For the text-containing cell, return its midpoint in [x, y] coordinate format. 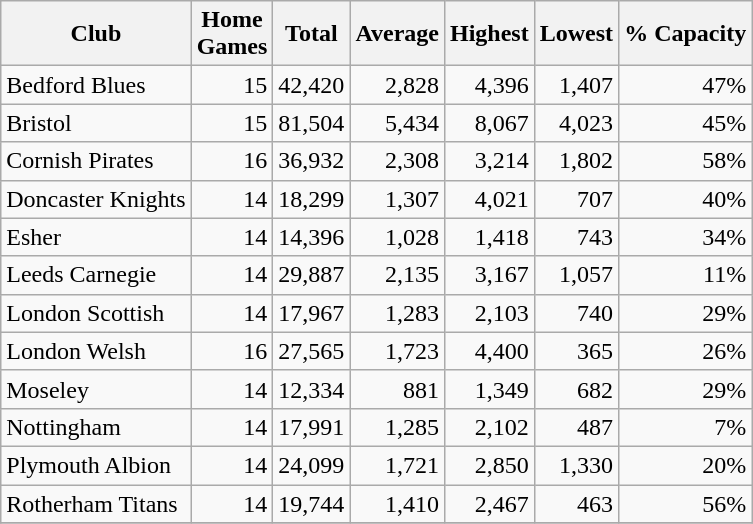
365 [576, 351]
Esher [96, 237]
1,283 [398, 313]
Rotherham Titans [96, 503]
20% [686, 465]
40% [686, 199]
4,023 [576, 123]
1,057 [576, 275]
Doncaster Knights [96, 199]
56% [686, 503]
2,102 [489, 427]
58% [686, 161]
4,396 [489, 85]
19,744 [312, 503]
26% [686, 351]
3,214 [489, 161]
Average [398, 34]
1,407 [576, 85]
2,308 [398, 161]
Bedford Blues [96, 85]
34% [686, 237]
682 [576, 389]
London Scottish [96, 313]
707 [576, 199]
740 [576, 313]
1,723 [398, 351]
45% [686, 123]
Lowest [576, 34]
8,067 [489, 123]
5,434 [398, 123]
1,330 [576, 465]
12,334 [312, 389]
11% [686, 275]
1,410 [398, 503]
London Welsh [96, 351]
2,828 [398, 85]
18,299 [312, 199]
Cornish Pirates [96, 161]
Highest [489, 34]
24,099 [312, 465]
4,400 [489, 351]
17,967 [312, 313]
47% [686, 85]
7% [686, 427]
% Capacity [686, 34]
Leeds Carnegie [96, 275]
14,396 [312, 237]
42,420 [312, 85]
81,504 [312, 123]
1,285 [398, 427]
2,850 [489, 465]
1,721 [398, 465]
Club [96, 34]
2,135 [398, 275]
Nottingham [96, 427]
1,307 [398, 199]
Bristol [96, 123]
1,028 [398, 237]
29,887 [312, 275]
2,467 [489, 503]
Moseley [96, 389]
36,932 [312, 161]
Plymouth Albion [96, 465]
743 [576, 237]
27,565 [312, 351]
881 [398, 389]
HomeGames [232, 34]
4,021 [489, 199]
2,103 [489, 313]
1,418 [489, 237]
1,802 [576, 161]
463 [576, 503]
3,167 [489, 275]
1,349 [489, 389]
487 [576, 427]
Total [312, 34]
17,991 [312, 427]
